Extract the [x, y] coordinate from the center of the cell holding the provided text.  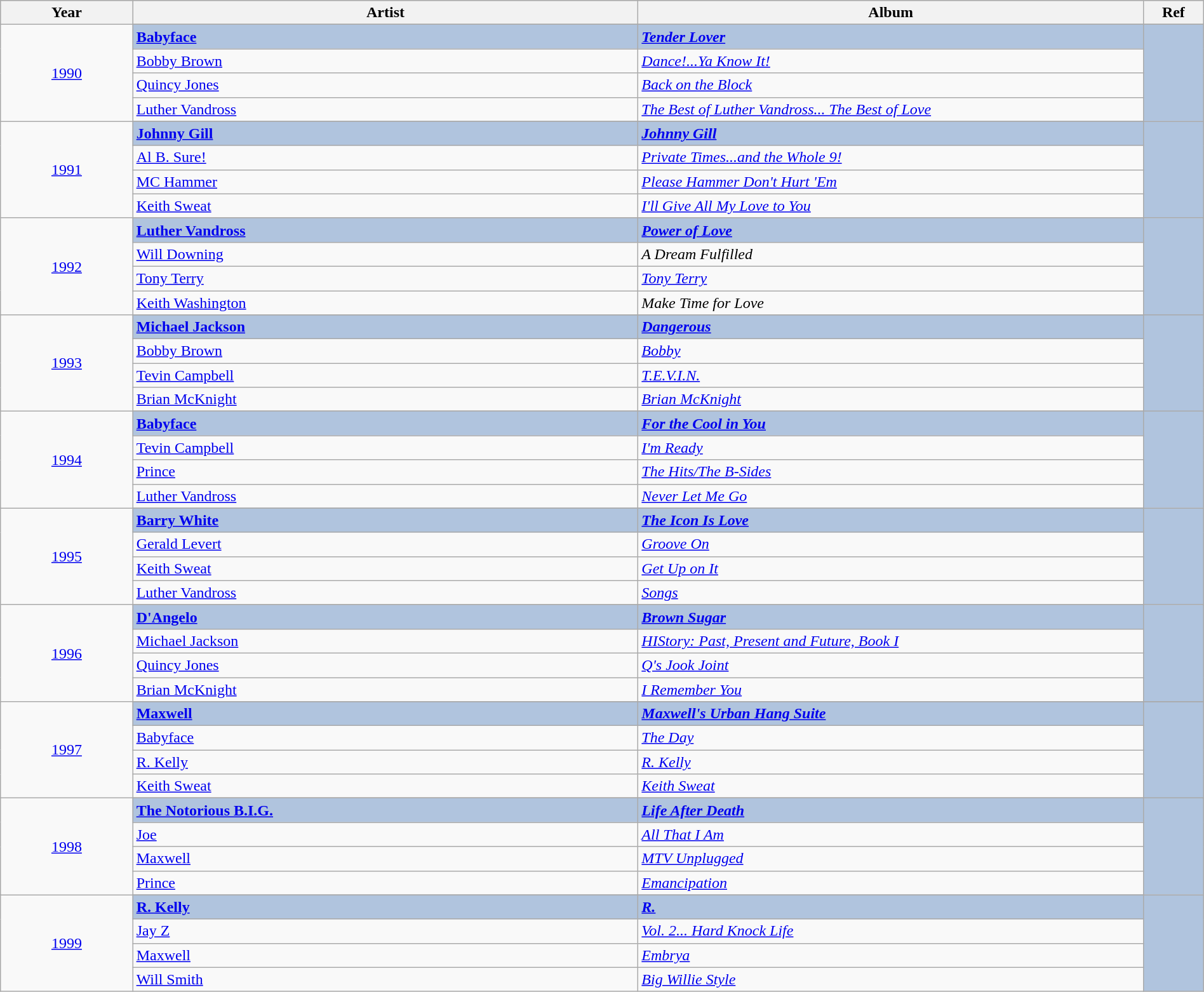
I'm Ready [891, 448]
Album [891, 13]
Private Times...and the Whole 9! [891, 158]
1992 [67, 266]
Barry White [385, 520]
1996 [67, 653]
Groove On [891, 544]
MTV Unplugged [891, 859]
Dance!...Ya Know It! [891, 61]
Never Let Me Go [891, 496]
All That I Am [891, 834]
1993 [67, 363]
Back on the Block [891, 85]
Make Time for Love [891, 303]
1994 [67, 460]
The Hits/The B-Sides [891, 472]
Get Up on It [891, 568]
Embrya [891, 955]
T.E.V.I.N. [891, 375]
1997 [67, 750]
Please Hammer Don't Hurt 'Em [891, 182]
D'Angelo [385, 617]
Life After Death [891, 810]
Maxwell's Urban Hang Suite [891, 714]
The Day [891, 738]
1999 [67, 943]
The Best of Luther Vandross... The Best of Love [891, 109]
Q's Jook Joint [891, 665]
Songs [891, 593]
Keith Washington [385, 303]
Will Smith [385, 979]
Power of Love [891, 230]
1995 [67, 556]
The Icon Is Love [891, 520]
Emancipation [891, 883]
Bobby [891, 351]
1998 [67, 847]
R. [891, 907]
Joe [385, 834]
The Notorious B.I.G. [385, 810]
I Remember You [891, 689]
Year [67, 13]
HIStory: Past, Present and Future, Book I [891, 641]
Vol. 2... Hard Knock Life [891, 931]
MC Hammer [385, 182]
For the Cool in You [891, 424]
Gerald Levert [385, 544]
Will Downing [385, 254]
Brown Sugar [891, 617]
Artist [385, 13]
Big Willie Style [891, 979]
Ref [1174, 13]
A Dream Fulfilled [891, 254]
Jay Z [385, 931]
1990 [67, 73]
Tender Lover [891, 37]
I'll Give All My Love to You [891, 206]
1991 [67, 170]
Dangerous [891, 327]
Al B. Sure! [385, 158]
